Pinpoint the cell where the given text exists, returning its [X, Y] midpoint coordinate. 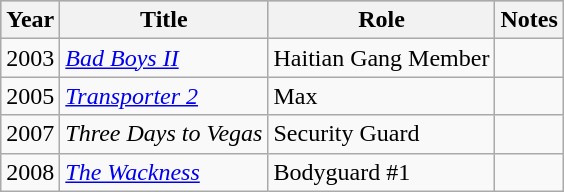
Security Guard [382, 134]
The Wackness [164, 172]
Transporter 2 [164, 96]
Notes [529, 20]
Bad Boys II [164, 58]
Bodyguard #1 [382, 172]
2007 [30, 134]
2005 [30, 96]
2003 [30, 58]
Haitian Gang Member [382, 58]
Year [30, 20]
Max [382, 96]
Title [164, 20]
Three Days to Vegas [164, 134]
2008 [30, 172]
Role [382, 20]
